Scan for the cell matching the given text and deliver its [x, y] coordinate at center. 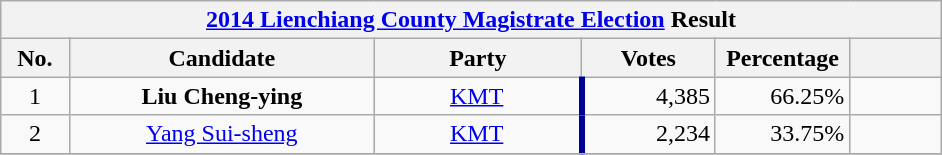
33.75% [782, 134]
Yang Sui-sheng [222, 134]
Votes [648, 58]
Liu Cheng-ying [222, 96]
2,234 [648, 134]
2014 Lienchiang County Magistrate Election Result [470, 20]
Percentage [782, 58]
Party [478, 58]
No. [34, 58]
66.25% [782, 96]
2 [34, 134]
4,385 [648, 96]
1 [34, 96]
Candidate [222, 58]
